For the text-containing cell, return its midpoint in [x, y] coordinate format. 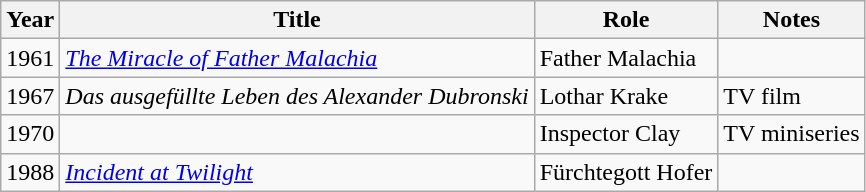
1961 [30, 58]
Role [626, 20]
Incident at Twilight [297, 172]
Title [297, 20]
Notes [792, 20]
TV miniseries [792, 134]
Das ausgefüllte Leben des Alexander Dubronski [297, 96]
1970 [30, 134]
TV film [792, 96]
Lothar Krake [626, 96]
The Miracle of Father Malachia [297, 58]
Year [30, 20]
Inspector Clay [626, 134]
Fürchtegott Hofer [626, 172]
1967 [30, 96]
1988 [30, 172]
Father Malachia [626, 58]
